Output the (x, y) coordinate of the center of the cell containing the given text.  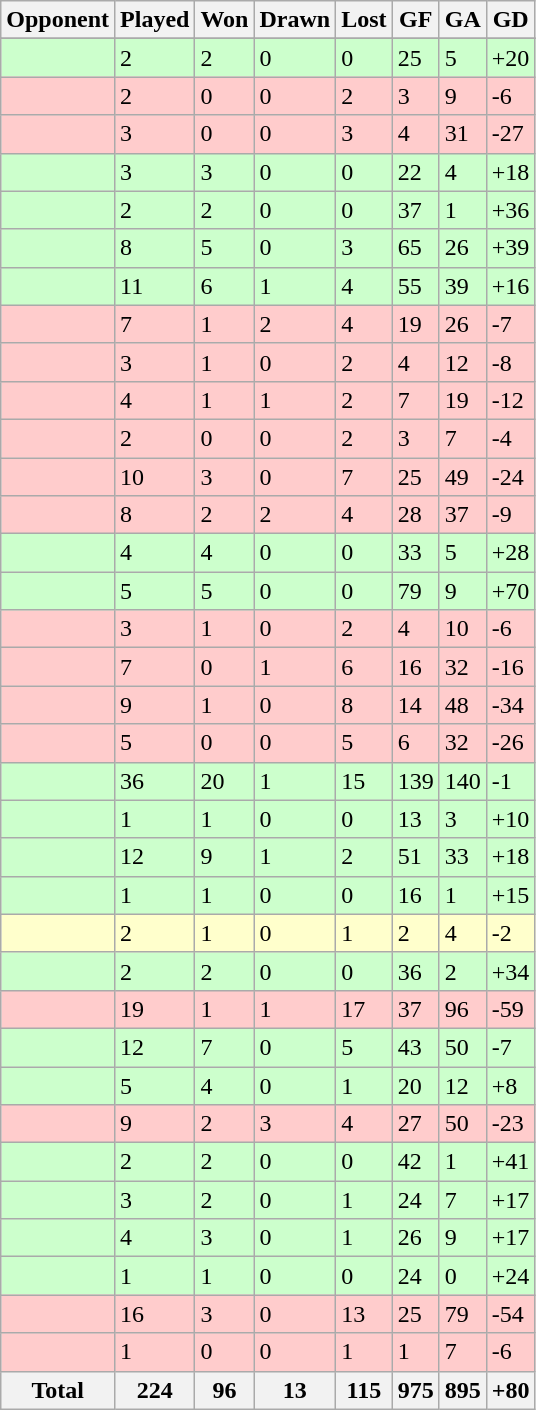
55 (416, 286)
-27 (510, 134)
Drawn (295, 20)
+16 (510, 286)
GA (462, 20)
-24 (510, 477)
-4 (510, 438)
31 (462, 134)
+39 (510, 248)
+41 (510, 1162)
140 (462, 781)
28 (416, 515)
Played (155, 20)
-12 (510, 400)
224 (155, 1390)
-2 (510, 933)
51 (416, 857)
42 (416, 1162)
GF (416, 20)
GD (510, 20)
+70 (510, 591)
975 (416, 1390)
11 (155, 286)
Lost (364, 20)
+36 (510, 210)
895 (462, 1390)
48 (462, 705)
+8 (510, 1085)
+20 (510, 58)
+34 (510, 971)
43 (416, 1047)
27 (416, 1124)
+28 (510, 553)
-1 (510, 781)
+10 (510, 819)
-26 (510, 743)
Won (224, 20)
-9 (510, 515)
+15 (510, 895)
139 (416, 781)
+80 (510, 1390)
14 (416, 705)
17 (364, 1009)
65 (416, 248)
Total (58, 1390)
-23 (510, 1124)
22 (416, 172)
15 (364, 781)
Opponent (58, 20)
-34 (510, 705)
115 (364, 1390)
-54 (510, 1314)
-16 (510, 667)
-8 (510, 362)
-59 (510, 1009)
+24 (510, 1276)
39 (462, 286)
49 (462, 477)
